Scan for the cell matching the given text and deliver its [x, y] coordinate at center. 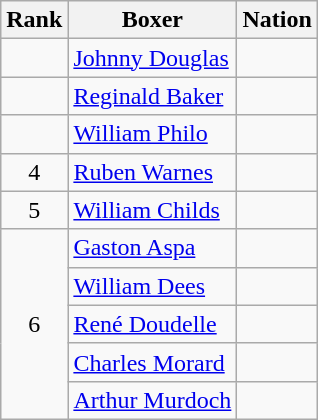
Charles Morard [152, 362]
Rank [34, 20]
William Childs [152, 210]
Gaston Aspa [152, 248]
Boxer [152, 20]
4 [34, 172]
Johnny Douglas [152, 58]
William Dees [152, 286]
René Doudelle [152, 324]
Ruben Warnes [152, 172]
6 [34, 324]
William Philo [152, 134]
Arthur Murdoch [152, 400]
5 [34, 210]
Reginald Baker [152, 96]
Nation [277, 20]
